Output the (x, y) coordinate of the center of the cell containing the given text.  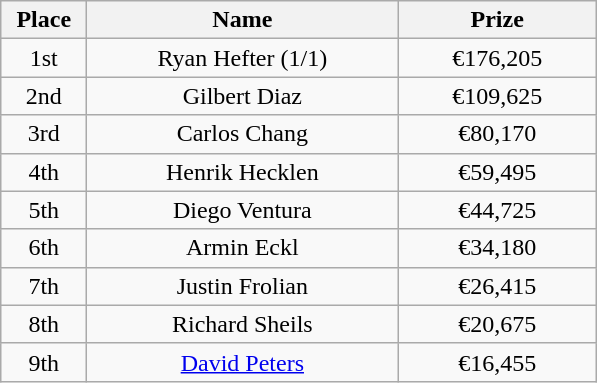
2nd (44, 96)
1st (44, 58)
€80,170 (498, 134)
€16,455 (498, 362)
8th (44, 324)
Prize (498, 20)
€176,205 (498, 58)
Justin Frolian (242, 286)
Carlos Chang (242, 134)
Gilbert Diaz (242, 96)
Name (242, 20)
€109,625 (498, 96)
Henrik Hecklen (242, 172)
€20,675 (498, 324)
David Peters (242, 362)
9th (44, 362)
7th (44, 286)
€44,725 (498, 210)
Armin Eckl (242, 248)
4th (44, 172)
Diego Ventura (242, 210)
3rd (44, 134)
Place (44, 20)
€26,415 (498, 286)
Richard Sheils (242, 324)
Ryan Hefter (1/1) (242, 58)
€59,495 (498, 172)
5th (44, 210)
€34,180 (498, 248)
6th (44, 248)
